From the cell containing the given text, extract its center point as (X, Y) coordinate. 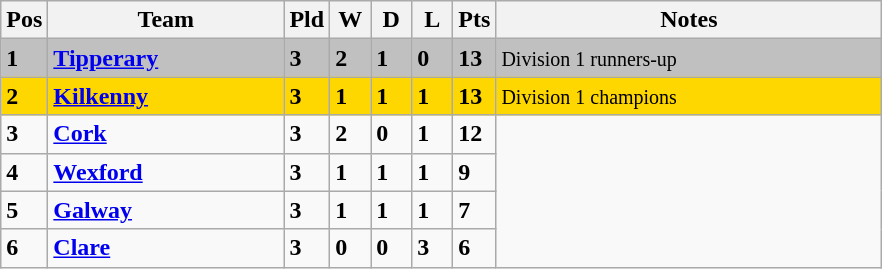
Team (166, 20)
4 (24, 172)
Wexford (166, 172)
W (350, 20)
Cork (166, 134)
Clare (166, 248)
Division 1 champions (689, 96)
Pld (307, 20)
Tipperary (166, 58)
7 (474, 210)
Notes (689, 20)
Division 1 runners-up (689, 58)
9 (474, 172)
L (432, 20)
Pos (24, 20)
Kilkenny (166, 96)
5 (24, 210)
Pts (474, 20)
12 (474, 134)
D (392, 20)
Galway (166, 210)
